Return (X, Y) of the center of cell containing provided text 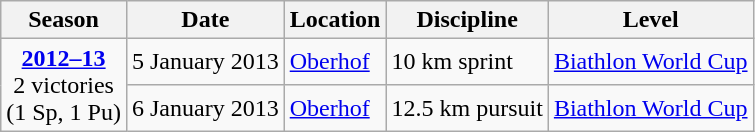
Level (650, 20)
6 January 2013 (205, 108)
Discipline (467, 20)
2012–13 2 victories (1 Sp, 1 Pu) (64, 85)
10 km sprint (467, 62)
12.5 km pursuit (467, 108)
5 January 2013 (205, 62)
Location (335, 20)
Season (64, 20)
Date (205, 20)
